Locate the cell with the specified text and output its (X, Y) center coordinate. 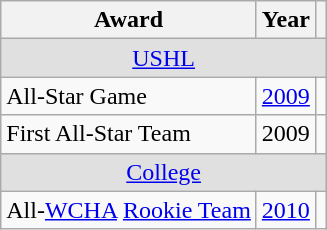
Award (129, 20)
Year (286, 20)
USHL (164, 58)
2010 (286, 210)
All-Star Game (129, 96)
First All-Star Team (129, 134)
All-WCHA Rookie Team (129, 210)
College (164, 172)
